Identify which cell holds the provided text, then report its [X, Y] central coordinate. 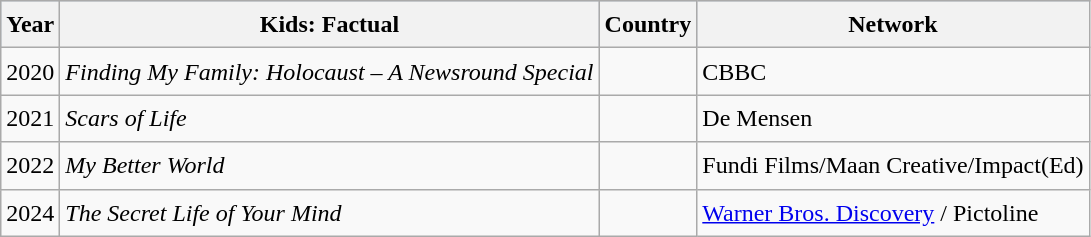
Country [648, 24]
Year [30, 24]
The Secret Life of Your Mind [330, 212]
CBBC [893, 72]
Network [893, 24]
My Better World [330, 166]
Warner Bros. Discovery / Pictoline [893, 212]
2022 [30, 166]
2021 [30, 118]
2020 [30, 72]
De Mensen [893, 118]
Kids: Factual [330, 24]
Finding My Family: Holocaust – A Newsround Special [330, 72]
Scars of Life [330, 118]
2024 [30, 212]
Fundi Films/Maan Creative/Impact(Ed) [893, 166]
